Capture the cell that displays the provided text and extract its (X, Y) central coordinate. 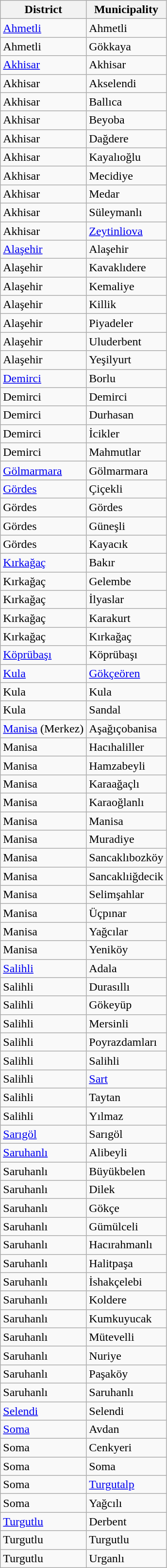
Halitpaşa (126, 1263)
Dilek (126, 1190)
Bakır (126, 563)
Üçpınar (126, 913)
Gelembe (126, 581)
Borlu (126, 378)
Kemaliye (126, 286)
Kayalıoğlu (126, 157)
Yağcılar (126, 931)
İlyaslar (126, 600)
Süleymanlı (126, 212)
Sart (126, 1079)
Gökçe (126, 1208)
Derbent (126, 1521)
İcikler (126, 434)
Kumkuyucak (126, 1319)
Hamzabeyli (126, 765)
Dağdere (126, 139)
Adala (126, 968)
Uluderbent (126, 342)
Akselendi (126, 83)
Cenkyeri (126, 1448)
Sandal (126, 710)
Gökçeören (126, 673)
Yeşilyurt (126, 360)
Mahmutlar (126, 452)
Yılmaz (126, 1116)
Karaağaçlı (126, 784)
Güneşli (126, 526)
Avdan (126, 1429)
Selimşahlar (126, 895)
District (44, 10)
Mersinli (126, 1024)
Poyrazdamları (126, 1042)
Mecidiye (126, 175)
Gümülceli (126, 1226)
Zeytinliova (126, 231)
Yeniköy (126, 950)
Hacırahmanlı (126, 1245)
Paşaköy (126, 1374)
Büyükbelen (126, 1171)
Durasıllı (126, 987)
İshakçelebi (126, 1282)
Alibeyli (126, 1153)
Beyoba (126, 120)
Ballıca (126, 102)
Kayacık (126, 544)
Koldere (126, 1300)
Piyadeler (126, 323)
Muradiye (126, 839)
Sancaklıiğdecik (126, 876)
Turgutalp (126, 1485)
Gökeyüp (126, 1005)
Nuriye (126, 1355)
Hacıhaliller (126, 747)
Taytan (126, 1097)
Medar (126, 194)
Karaoğlanlı (126, 802)
Sancaklıbozköy (126, 858)
Aşağıçobanisa (126, 729)
Çiçekli (126, 489)
Manisa (Merkez) (44, 729)
Municipality (126, 10)
Durhasan (126, 415)
Gökkaya (126, 47)
Yağcılı (126, 1503)
Kavaklıdere (126, 268)
Killik (126, 305)
Urganlı (126, 1558)
Karakurt (126, 618)
Mütevelli (126, 1337)
